Pinpoint the cell where the given text exists, returning its (x, y) midpoint coordinate. 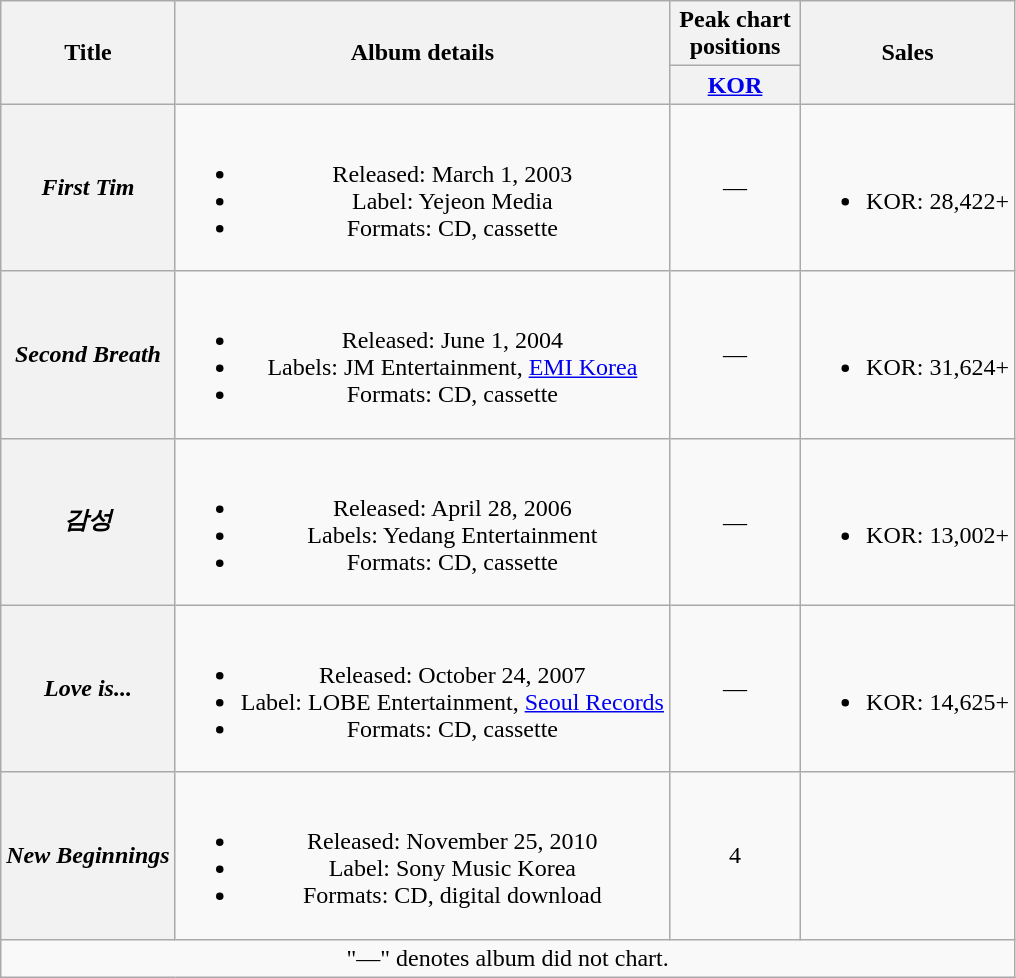
Title (88, 52)
Released: March 1, 2003Label: Yejeon MediaFormats: CD, cassette (422, 188)
Released: November 25, 2010Label: Sony Music KoreaFormats: CD, digital download (422, 856)
Album details (422, 52)
New Beginnings (88, 856)
Sales (908, 52)
Released: June 1, 2004Labels: JM Entertainment, EMI KoreaFormats: CD, cassette (422, 354)
감성 (88, 522)
KOR: 28,422+ (908, 188)
Released: April 28, 2006Labels: Yedang EntertainmentFormats: CD, cassette (422, 522)
KOR: 31,624+ (908, 354)
KOR: 14,625+ (908, 688)
KOR (734, 85)
KOR: 13,002+ (908, 522)
4 (734, 856)
Second Breath (88, 354)
Released: October 24, 2007Label: LOBE Entertainment, Seoul RecordsFormats: CD, cassette (422, 688)
Peak chart positions (734, 34)
First Tim (88, 188)
"—" denotes album did not chart. (508, 958)
Love is... (88, 688)
